Return (X, Y) of the center of cell containing provided text 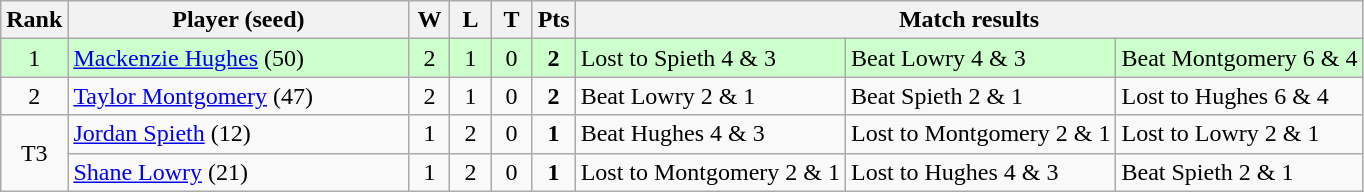
Beat Lowry 4 & 3 (981, 58)
Mackenzie Hughes (50) (238, 58)
Shane Lowry (21) (238, 172)
Lost to Lowry 2 & 1 (1240, 134)
Jordan Spieth (12) (238, 134)
Match results (969, 20)
Player (seed) (238, 20)
Lost to Hughes 6 & 4 (1240, 96)
Pts (554, 20)
Taylor Montgomery (47) (238, 96)
Lost to Hughes 4 & 3 (981, 172)
Beat Montgomery 6 & 4 (1240, 58)
Lost to Spieth 4 & 3 (710, 58)
T (512, 20)
Beat Lowry 2 & 1 (710, 96)
L (470, 20)
Beat Hughes 4 & 3 (710, 134)
W (430, 20)
T3 (34, 153)
Rank (34, 20)
